Determine the (x, y) coordinate at the center of the cell enclosing the given text.  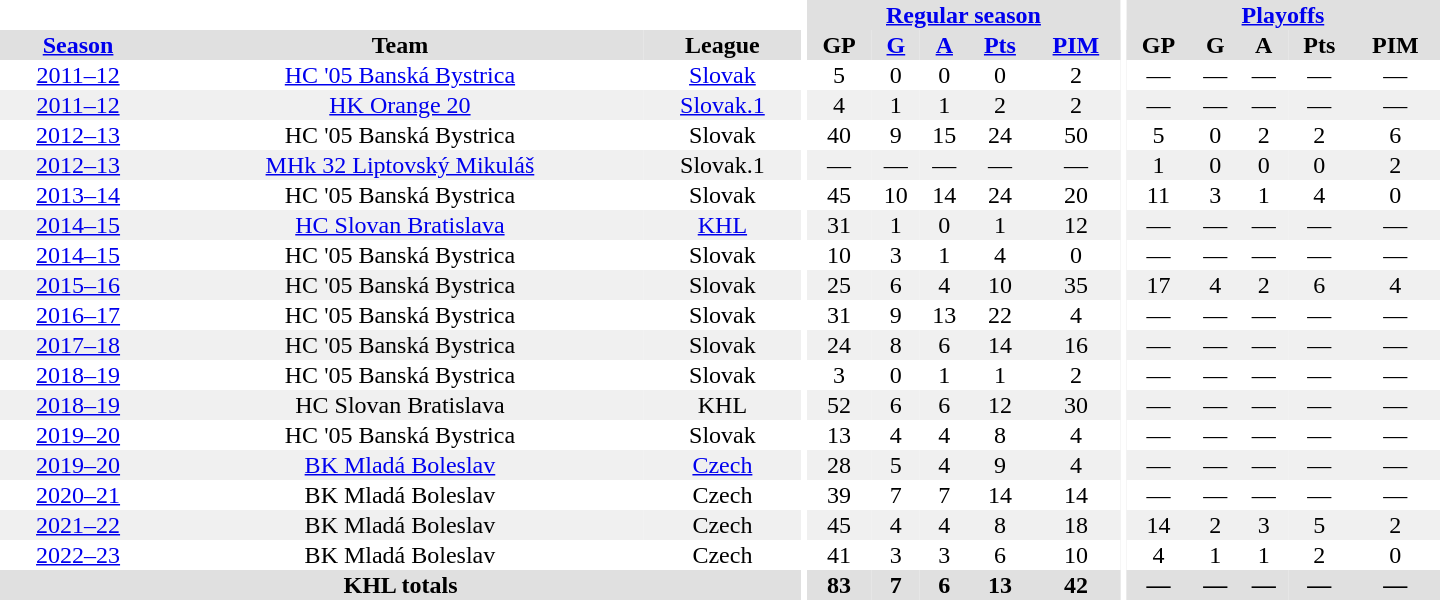
40 (838, 135)
42 (1076, 585)
15 (944, 135)
20 (1076, 195)
2021–22 (78, 525)
2020–21 (78, 495)
39 (838, 495)
17 (1158, 285)
25 (838, 285)
28 (838, 465)
HK Orange 20 (400, 105)
18 (1076, 525)
Season (78, 45)
11 (1158, 195)
2015–16 (78, 285)
50 (1076, 135)
2017–18 (78, 345)
30 (1076, 405)
KHL totals (400, 585)
Playoffs (1283, 15)
2013–14 (78, 195)
16 (1076, 345)
MHk 32 Liptovský Mikuláš (400, 165)
35 (1076, 285)
2022–23 (78, 555)
83 (838, 585)
Regular season (963, 15)
2016–17 (78, 315)
52 (838, 405)
Team (400, 45)
League (722, 45)
41 (838, 555)
22 (1000, 315)
